Provide the [x, y] coordinate of the cell's center where the given text is located.  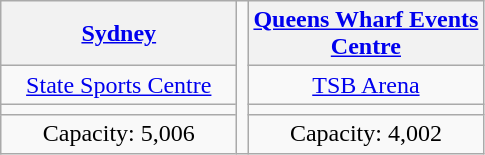
State Sports Centre [119, 85]
Capacity: 4,002 [366, 134]
Capacity: 5,006 [119, 134]
TSB Arena [366, 85]
Queens Wharf Events Centre [366, 34]
Sydney [119, 34]
